Extract the [X, Y] coordinate from the center of the cell holding the provided text.  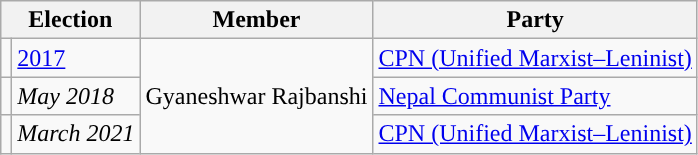
March 2021 [76, 134]
Party [535, 20]
Member [256, 20]
Election [70, 20]
2017 [76, 58]
Nepal Communist Party [535, 96]
Gyaneshwar Rajbanshi [256, 96]
May 2018 [76, 96]
